Pinpoint the cell where the given text exists, returning its (x, y) midpoint coordinate. 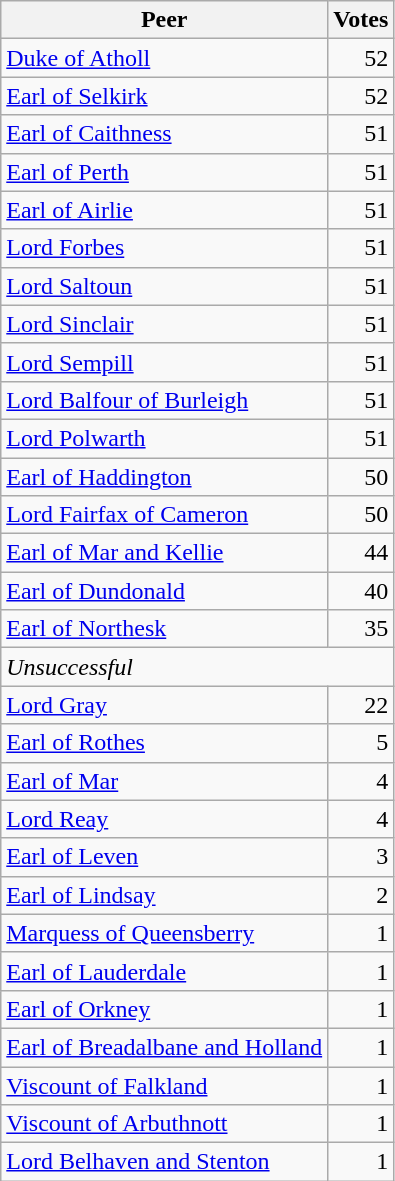
Earl of Airlie (164, 210)
Viscount of Arbuthnott (164, 1124)
Peer (164, 20)
Earl of Perth (164, 172)
Lord Sinclair (164, 324)
Earl of Lauderdale (164, 971)
Duke of Atholl (164, 58)
Earl of Lindsay (164, 895)
Lord Gray (164, 705)
Votes (361, 20)
Lord Balfour of Burleigh (164, 400)
Lord Saltoun (164, 286)
Earl of Northesk (164, 629)
Lord Fairfax of Cameron (164, 515)
Earl of Breadalbane and Holland (164, 1047)
Earl of Dundonald (164, 591)
Earl of Rothes (164, 743)
40 (361, 591)
Earl of Orkney (164, 1009)
Earl of Selkirk (164, 96)
Earl of Leven (164, 857)
Earl of Haddington (164, 477)
Earl of Mar and Kellie (164, 553)
35 (361, 629)
Earl of Caithness (164, 134)
Lord Reay (164, 819)
3 (361, 857)
44 (361, 553)
Viscount of Falkland (164, 1085)
Earl of Mar (164, 781)
Lord Polwarth (164, 438)
5 (361, 743)
Lord Sempill (164, 362)
Lord Belhaven and Stenton (164, 1162)
22 (361, 705)
Unsuccessful (198, 667)
Lord Forbes (164, 248)
Marquess of Queensberry (164, 933)
2 (361, 895)
